For the text-containing cell, return its midpoint in [X, Y] coordinate format. 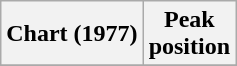
Peakposition [189, 34]
Chart (1977) [72, 34]
